Extract the (x, y) coordinate from the center of the cell holding the provided text.  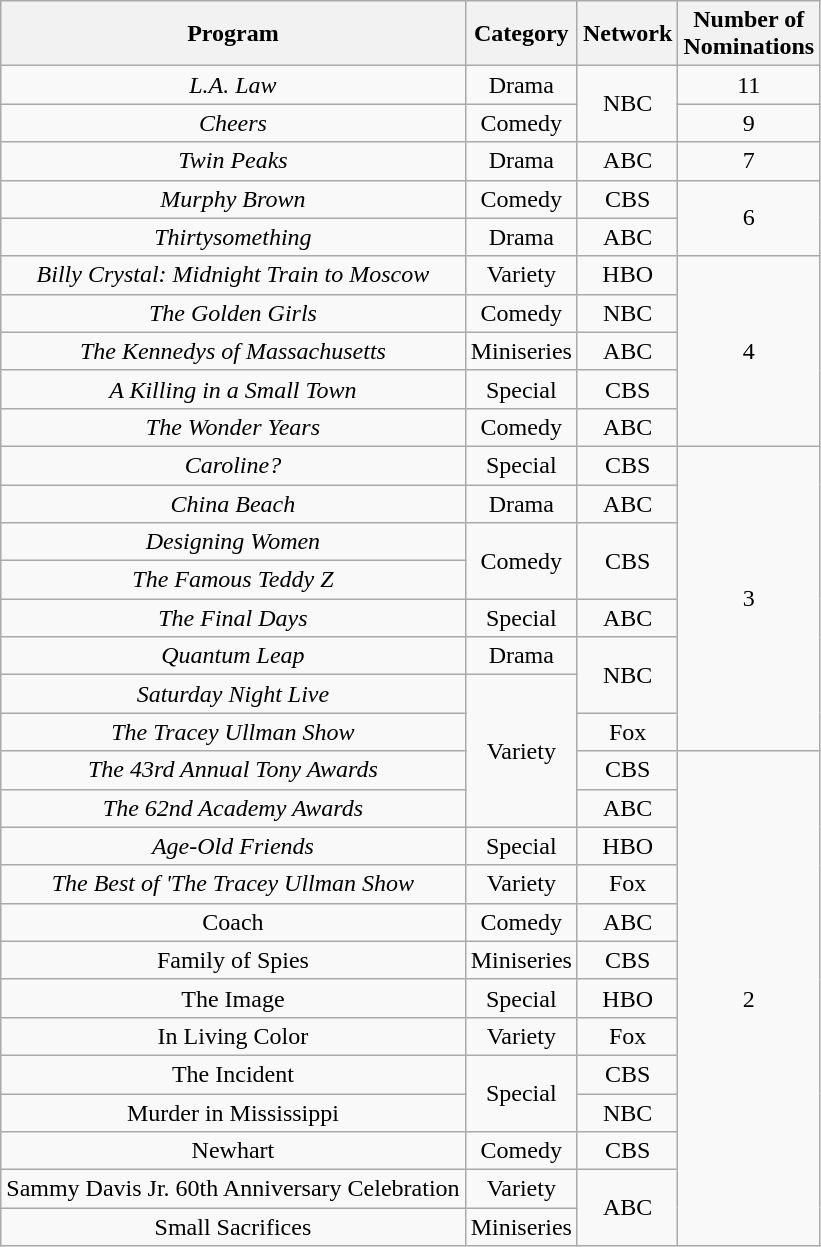
Small Sacrifices (233, 1227)
The Incident (233, 1074)
Sammy Davis Jr. 60th Anniversary Celebration (233, 1189)
Billy Crystal: Midnight Train to Moscow (233, 275)
Newhart (233, 1151)
Designing Women (233, 542)
Caroline? (233, 465)
4 (749, 351)
11 (749, 85)
Family of Spies (233, 960)
Coach (233, 922)
9 (749, 123)
The Best of 'The Tracey Ullman Show (233, 884)
The Famous Teddy Z (233, 580)
Program (233, 34)
A Killing in a Small Town (233, 389)
The Kennedys of Massachusetts (233, 351)
Saturday Night Live (233, 694)
Category (521, 34)
Age-Old Friends (233, 846)
The 62nd Academy Awards (233, 808)
Number ofNominations (749, 34)
Twin Peaks (233, 161)
Network (627, 34)
In Living Color (233, 1036)
China Beach (233, 503)
Murphy Brown (233, 199)
Quantum Leap (233, 656)
3 (749, 598)
The 43rd Annual Tony Awards (233, 770)
6 (749, 218)
The Image (233, 998)
The Tracey Ullman Show (233, 732)
The Golden Girls (233, 313)
2 (749, 998)
Thirtysomething (233, 237)
L.A. Law (233, 85)
Cheers (233, 123)
The Wonder Years (233, 427)
7 (749, 161)
Murder in Mississippi (233, 1113)
The Final Days (233, 618)
